Return the (X, Y) coordinate for the center point of the cell that contains the specified text.  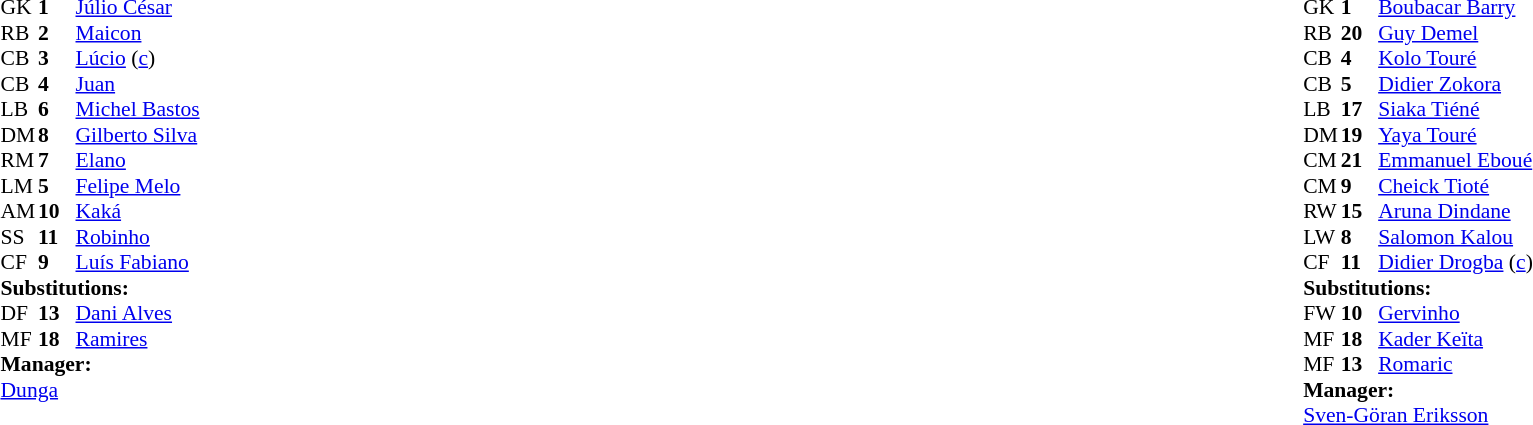
Luís Fabiano (138, 263)
Kaká (138, 211)
21 (1360, 161)
2 (57, 33)
Dani Alves (138, 313)
Siaka Tiéné (1456, 109)
RM (19, 161)
Guy Demel (1456, 33)
Gilberto Silva (138, 135)
Lúcio (c) (138, 59)
Juan (138, 84)
6 (57, 109)
Maicon (138, 33)
Romaric (1456, 365)
Robinho (138, 237)
Dunga (100, 390)
17 (1360, 109)
Elano (138, 161)
19 (1360, 135)
Aruna Dindane (1456, 211)
LW (1322, 237)
Didier Drogba (c) (1456, 263)
FW (1322, 313)
Salomon Kalou (1456, 237)
7 (57, 161)
Emmanuel Eboué (1456, 161)
20 (1360, 33)
Kader Keïta (1456, 339)
Didier Zokora (1456, 84)
Michel Bastos (138, 109)
15 (1360, 211)
3 (57, 59)
Felipe Melo (138, 186)
DF (19, 313)
Ramires (138, 339)
RW (1322, 211)
AM (19, 211)
SS (19, 237)
Kolo Touré (1456, 59)
Yaya Touré (1456, 135)
LM (19, 186)
Gervinho (1456, 313)
Cheick Tioté (1456, 186)
